Extract the [x, y] coordinate from the center of the cell holding the provided text.  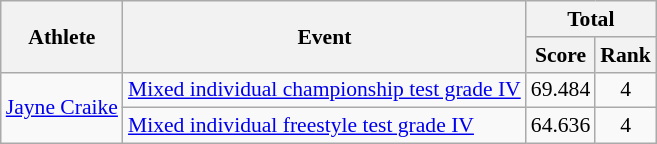
Score [560, 55]
Athlete [62, 36]
Jayne Craike [62, 108]
Mixed individual championship test grade IV [324, 90]
Mixed individual freestyle test grade IV [324, 126]
Rank [626, 55]
64.636 [560, 126]
Event [324, 36]
69.484 [560, 90]
Total [591, 19]
